Extract the (X, Y) coordinate from the center of the cell holding the provided text.  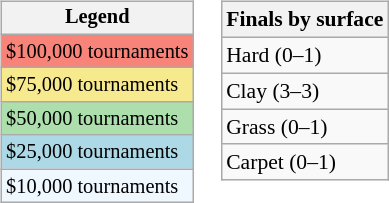
$75,000 tournaments (97, 85)
Hard (0–1) (304, 55)
Legend (97, 18)
$25,000 tournaments (97, 152)
Clay (3–3) (304, 91)
$50,000 tournaments (97, 119)
$10,000 tournaments (97, 186)
Carpet (0–1) (304, 162)
$100,000 tournaments (97, 51)
Grass (0–1) (304, 127)
Finals by surface (304, 20)
